Provide the (X, Y) coordinate of the cell's center where the given text is located.  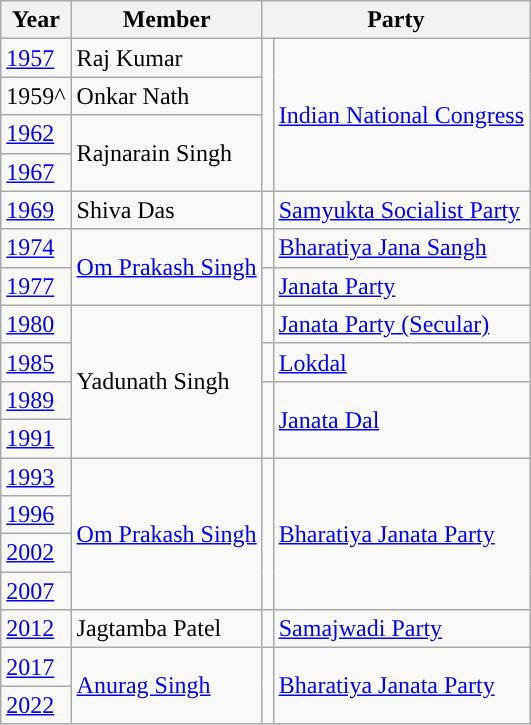
1974 (36, 248)
1985 (36, 362)
1969 (36, 210)
Janata Party (401, 286)
Raj Kumar (166, 58)
Samyukta Socialist Party (401, 210)
1959^ (36, 96)
Indian National Congress (401, 115)
Jagtamba Patel (166, 629)
Member (166, 20)
2012 (36, 629)
Bharatiya Jana Sangh (401, 248)
Yadunath Singh (166, 381)
1957 (36, 58)
Anurag Singh (166, 686)
1980 (36, 324)
1977 (36, 286)
Party (396, 20)
1989 (36, 400)
2007 (36, 591)
Janata Dal (401, 419)
Shiva Das (166, 210)
1962 (36, 134)
2017 (36, 667)
1991 (36, 438)
1996 (36, 515)
Rajnarain Singh (166, 153)
Onkar Nath (166, 96)
Year (36, 20)
2002 (36, 553)
Lokdal (401, 362)
2022 (36, 705)
Samajwadi Party (401, 629)
1967 (36, 172)
1993 (36, 477)
Janata Party (Secular) (401, 324)
